Detect which cell encompasses the target text, then output its [X, Y] center coordinate. 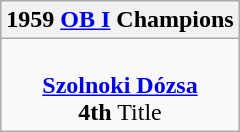
1959 OB I Champions [120, 20]
Szolnoki Dózsa4th Title [120, 85]
